From the cell containing the given text, extract its center point as [x, y] coordinate. 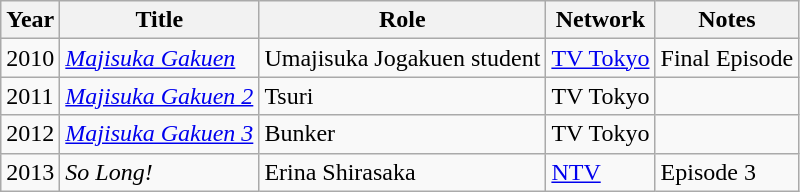
Notes [727, 20]
So Long! [160, 172]
Role [402, 20]
Umajisuka Jogakuen student [402, 58]
Network [600, 20]
Bunker [402, 134]
Episode 3 [727, 172]
Tsuri [402, 96]
2010 [30, 58]
Title [160, 20]
2011 [30, 96]
Majisuka Gakuen [160, 58]
2012 [30, 134]
NTV [600, 172]
Final Episode [727, 58]
Majisuka Gakuen 3 [160, 134]
Majisuka Gakuen 2 [160, 96]
2013 [30, 172]
Erina Shirasaka [402, 172]
Year [30, 20]
